For the text-containing cell, return its midpoint in (x, y) coordinate format. 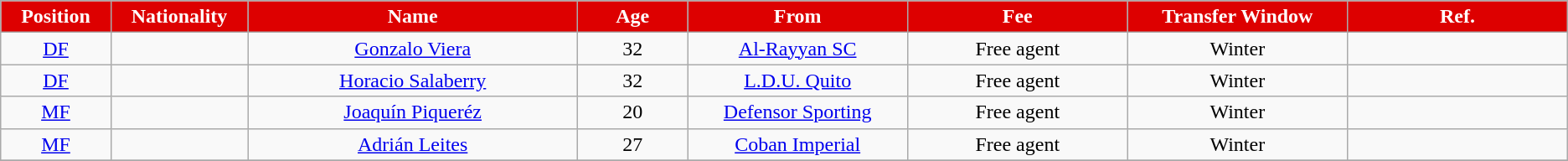
Position (56, 17)
Horacio Salaberry (413, 80)
Al-Rayyan SC (797, 49)
Adrián Leites (413, 144)
27 (633, 144)
Name (413, 17)
Joaquín Piqueréz (413, 112)
L.D.U. Quito (797, 80)
20 (633, 112)
Coban Imperial (797, 144)
Age (633, 17)
Transfer Window (1238, 17)
From (797, 17)
Nationality (179, 17)
Ref. (1457, 17)
Defensor Sporting (797, 112)
Fee (1017, 17)
Gonzalo Viera (413, 49)
